From the cell containing the given text, extract its center point as [x, y] coordinate. 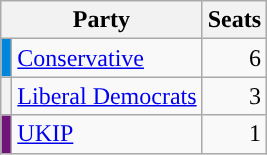
6 [234, 58]
Conservative [107, 58]
UKIP [107, 134]
Seats [234, 20]
3 [234, 96]
Party [102, 20]
1 [234, 134]
Liberal Democrats [107, 96]
